Identify which cell holds the provided text, then report its (X, Y) central coordinate. 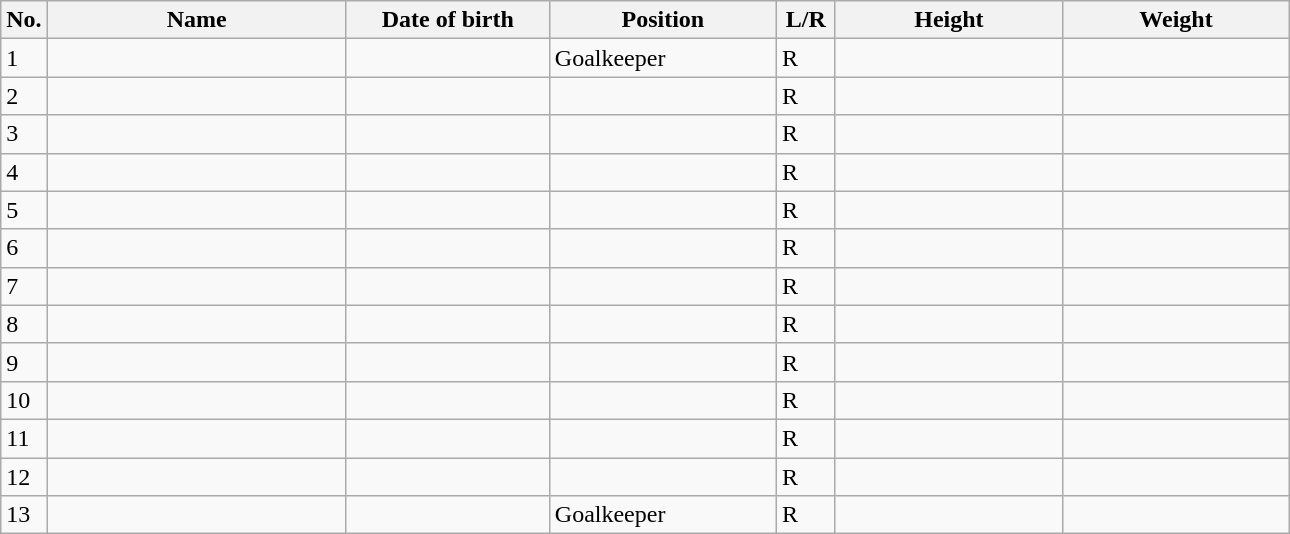
13 (24, 515)
11 (24, 438)
7 (24, 286)
6 (24, 248)
8 (24, 324)
Weight (1176, 20)
Height (948, 20)
1 (24, 58)
10 (24, 400)
12 (24, 477)
4 (24, 172)
Date of birth (448, 20)
9 (24, 362)
No. (24, 20)
2 (24, 96)
Name (196, 20)
3 (24, 134)
5 (24, 210)
L/R (806, 20)
Position (662, 20)
